Return the [X, Y] coordinate for the center point of the cell that contains the specified text.  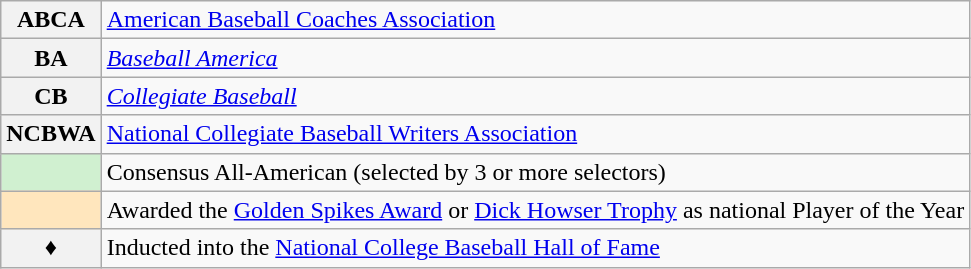
Awarded the Golden Spikes Award or Dick Howser Trophy as national Player of the Year [536, 210]
CB [51, 96]
American Baseball Coaches Association [536, 20]
NCBWA [51, 134]
National Collegiate Baseball Writers Association [536, 134]
Consensus All-American (selected by 3 or more selectors) [536, 172]
Baseball America [536, 58]
ABCA [51, 20]
BA [51, 58]
Collegiate Baseball [536, 96]
Inducted into the National College Baseball Hall of Fame [536, 248]
♦ [51, 248]
